Return the [X, Y] coordinate for the center point of the cell that contains the specified text.  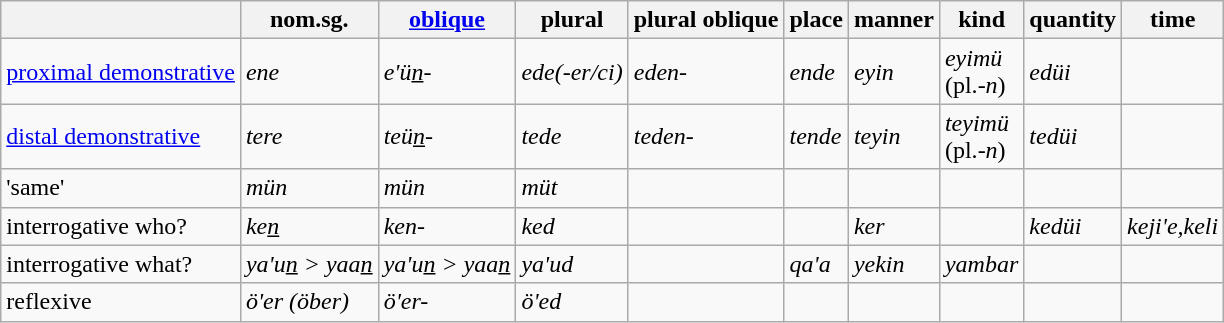
e'ün- [447, 72]
distal demonstrative [121, 136]
ö'ed [572, 302]
ya'ud [572, 264]
ö'er- [447, 302]
manner [894, 20]
tere [309, 136]
tede [572, 136]
reflexive [121, 302]
ked [572, 226]
ede(-er/ci) [572, 72]
müt [572, 188]
ene [309, 72]
quantity [1073, 20]
ende [816, 72]
kedüi [1073, 226]
oblique [447, 20]
proximal demonstrative [121, 72]
time [1173, 20]
ker [894, 226]
eyin [894, 72]
ö'er (öber) [309, 302]
teden- [706, 136]
keji'e,keli [1173, 226]
plural [572, 20]
tedüi [1073, 136]
eden- [706, 72]
edüi [1073, 72]
teyin [894, 136]
eyimü(pl.-n) [981, 72]
ken [309, 226]
qa'a [816, 264]
interrogative who? [121, 226]
yambar [981, 264]
kind [981, 20]
ken- [447, 226]
tende [816, 136]
'same' [121, 188]
nom.sg. [309, 20]
yekin [894, 264]
teyimü(pl.-n) [981, 136]
teün- [447, 136]
interrogative what? [121, 264]
plural oblique [706, 20]
place [816, 20]
